Determine the [X, Y] coordinate at the center of the cell enclosing the given text.  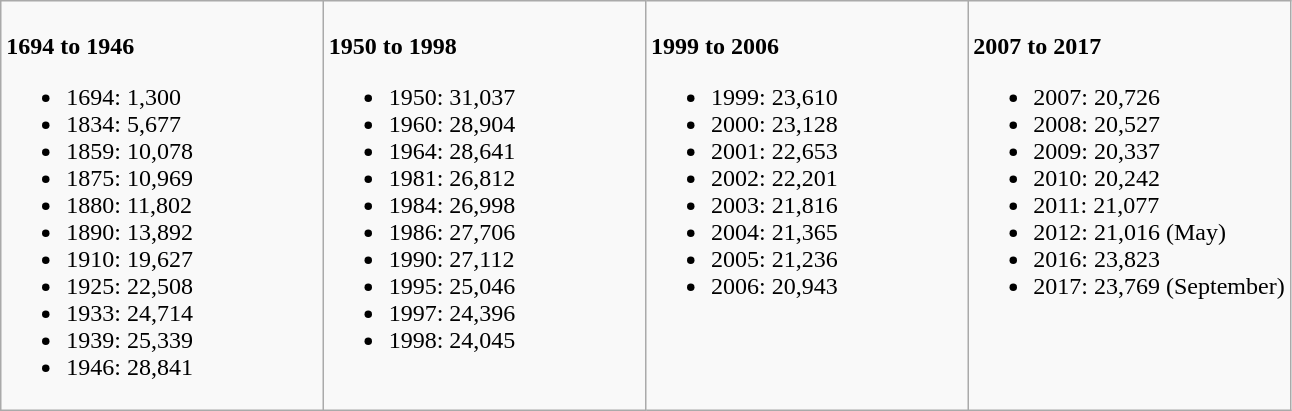
1999 to 20061999: 23,6102000: 23,1282001: 22,6532002: 22,2012003: 21,8162004: 21,3652005: 21,2362006: 20,943 [806, 206]
2007 to 20172007: 20,7262008: 20,5272009: 20,3372010: 20,2422011: 21,0772012: 21,016 (May)2016: 23,8232017: 23,769 (September) [1129, 206]
1694 to 19461694: 1,3001834: 5,6771859: 10,0781875: 10,9691880: 11,8021890: 13,8921910: 19,6271925: 22,5081933: 24,7141939: 25,3391946: 28,841 [162, 206]
1950 to 19981950: 31,0371960: 28,9041964: 28,6411981: 26,8121984: 26,9981986: 27,7061990: 27,1121995: 25,0461997: 24,3961998: 24,045 [484, 206]
